Return (X, Y) of the center of cell containing provided text 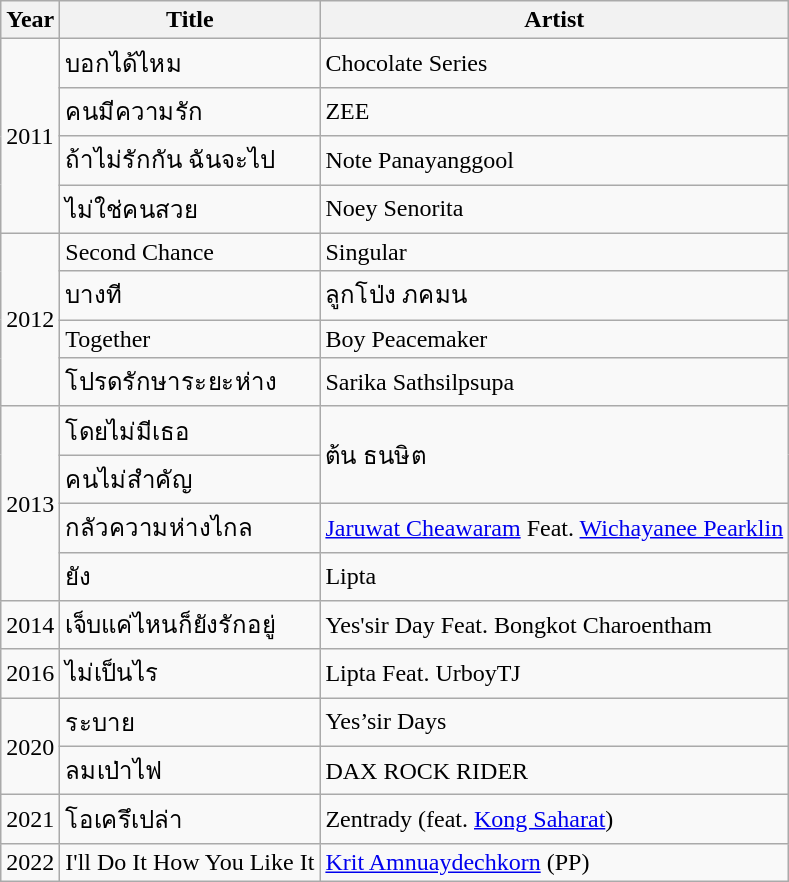
2011 (30, 136)
2021 (30, 820)
Boy Peacemaker (554, 339)
กลัวความห่างไกล (190, 528)
โดยไม่มีเธอ (190, 430)
ลูกโป่ง ภคมน (554, 296)
Singular (554, 252)
เจ็บแค่ไหนก็ยังรักอยู่ (190, 626)
2016 (30, 674)
Yes’sir Days (554, 722)
Lipta Feat. UrboyTJ (554, 674)
Lipta (554, 576)
โอเครึเปล่า (190, 820)
Note Panayanggool (554, 160)
บอกได้ไหม (190, 64)
I'll Do It How You Like It (190, 862)
Title (190, 20)
ไม่เป็นไร (190, 674)
คนมีความรัก (190, 112)
Yes'sir Day Feat. Bongkot Charoentham (554, 626)
Chocolate Series (554, 64)
Year (30, 20)
Second Chance (190, 252)
ลมเป่าไฟ (190, 770)
2022 (30, 862)
ยัง (190, 576)
บางที (190, 296)
คนไม่สำคัญ (190, 480)
Together (190, 339)
ระบาย (190, 722)
Sarika Sathsilpsupa (554, 382)
Noey Senorita (554, 208)
โปรดรักษาระยะห่าง (190, 382)
ไม่ใช่คนสวย (190, 208)
ถ้าไม่รักกัน ฉันจะไป (190, 160)
Krit Amnuaydechkorn (PP) (554, 862)
2013 (30, 503)
Artist (554, 20)
2020 (30, 746)
Jaruwat Cheawaram Feat. Wichayanee Pearklin (554, 528)
ต้น ธนษิต (554, 454)
2014 (30, 626)
DAX ROCK RIDER (554, 770)
Zentrady (feat. Kong Saharat) (554, 820)
ZEE (554, 112)
2012 (30, 320)
